Capture the cell that displays the provided text and extract its (X, Y) central coordinate. 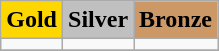
Bronze (176, 20)
Silver (98, 20)
Gold (32, 20)
